Return the (x, y) coordinate for the center point of the cell that contains the specified text.  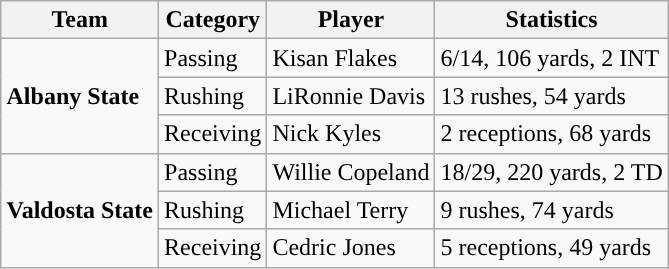
18/29, 220 yards, 2 TD (552, 172)
6/14, 106 yards, 2 INT (552, 58)
Cedric Jones (351, 248)
Kisan Flakes (351, 58)
13 rushes, 54 yards (552, 96)
Willie Copeland (351, 172)
9 rushes, 74 yards (552, 210)
Valdosta State (80, 210)
2 receptions, 68 yards (552, 134)
Player (351, 20)
Nick Kyles (351, 134)
5 receptions, 49 yards (552, 248)
Albany State (80, 96)
Team (80, 20)
Category (213, 20)
Michael Terry (351, 210)
LiRonnie Davis (351, 96)
Statistics (552, 20)
